Capture the cell that displays the provided text and extract its [X, Y] central coordinate. 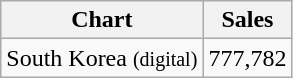
South Korea (digital) [102, 58]
777,782 [248, 58]
Sales [248, 20]
Chart [102, 20]
